Extract the [x, y] coordinate from the center of the cell holding the provided text.  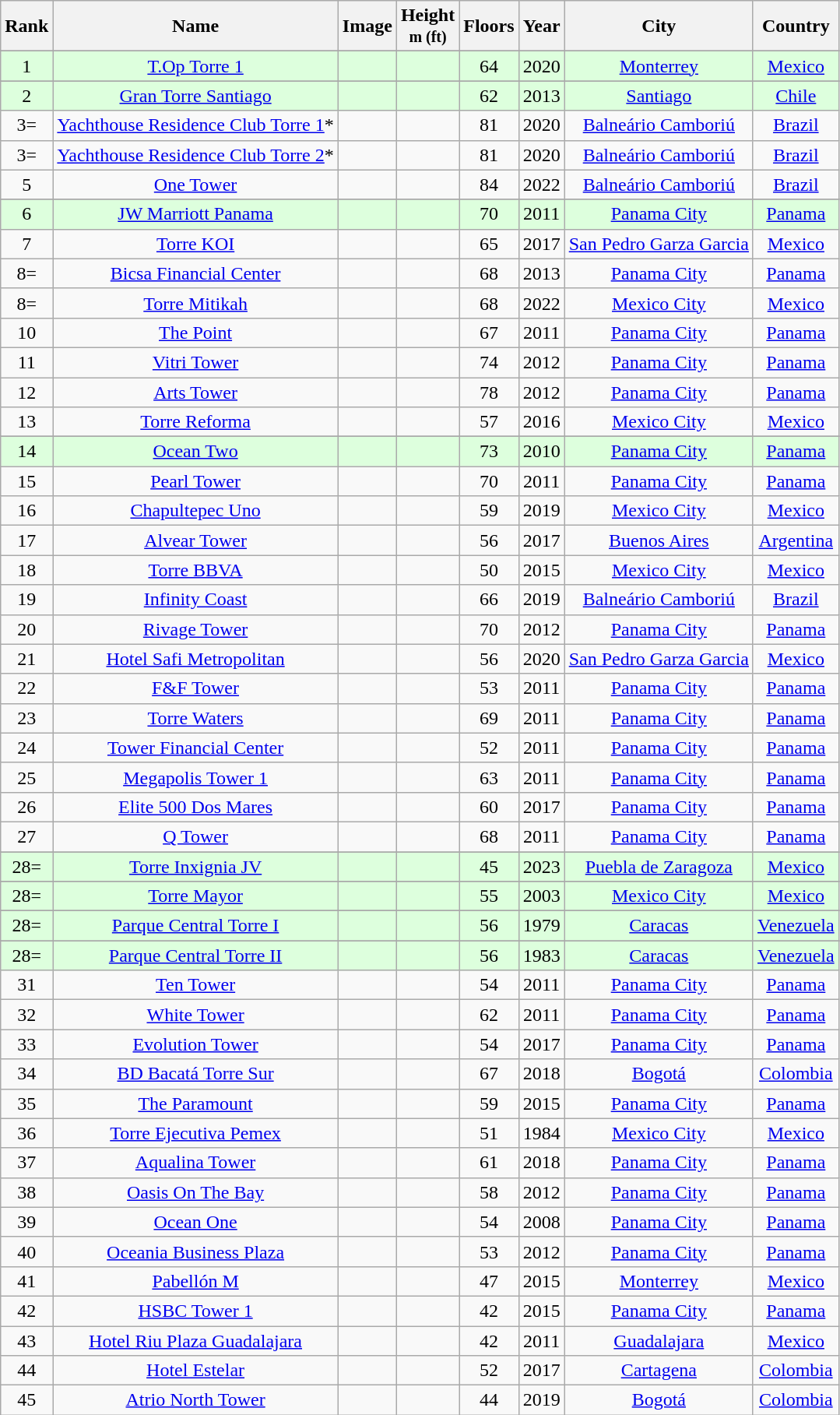
39 [26, 1222]
47 [489, 1281]
22 [26, 688]
31 [26, 985]
Year [542, 26]
21 [26, 659]
HSBC Tower 1 [195, 1311]
Bicsa Financial Center [195, 273]
33 [26, 1044]
One Tower [195, 185]
F&F Tower [195, 688]
Torre Inxignia JV [195, 867]
1984 [542, 1133]
White Tower [195, 1015]
2016 [542, 422]
74 [489, 362]
10 [26, 333]
Parque Central Torre II [195, 956]
Torre Reforma [195, 422]
57 [489, 422]
Hotel Estelar [195, 1371]
37 [26, 1163]
55 [489, 896]
24 [26, 748]
14 [26, 452]
Ocean One [195, 1222]
2 [26, 96]
41 [26, 1281]
Pabellón M [195, 1281]
40 [26, 1251]
34 [26, 1074]
27 [26, 836]
73 [489, 452]
43 [26, 1340]
26 [26, 807]
Alvear Tower [195, 540]
12 [26, 392]
64 [489, 66]
2010 [542, 452]
JW Marriott Panama [195, 214]
Torre Mitikah [195, 303]
The Paramount [195, 1103]
Buenos Aires [659, 540]
Arts Tower [195, 392]
Torre Waters [195, 718]
Floors [489, 26]
Torre Ejecutiva Pemex [195, 1133]
Megapolis Tower 1 [195, 777]
Argentina [796, 540]
Cartagena [659, 1371]
51 [489, 1133]
Name [195, 26]
50 [489, 570]
36 [26, 1133]
Oceania Business Plaza [195, 1251]
Torre KOI [195, 244]
1983 [542, 956]
19 [26, 600]
Aqualina Tower [195, 1163]
58 [489, 1192]
Rivage Tower [195, 629]
Elite 500 Dos Mares [195, 807]
Hotel Safi Metropolitan [195, 659]
Infinity Coast [195, 600]
60 [489, 807]
City [659, 26]
Chapultepec Uno [195, 511]
T.Op Torre 1 [195, 66]
32 [26, 1015]
Torre BBVA [195, 570]
Vitri Tower [195, 362]
78 [489, 392]
1 [26, 66]
18 [26, 570]
BD Bacatá Torre Sur [195, 1074]
Santiago [659, 96]
Puebla de Zaragoza [659, 867]
Atrio North Tower [195, 1400]
17 [26, 540]
Evolution Tower [195, 1044]
2023 [542, 867]
7 [26, 244]
Torre Mayor [195, 896]
Gran Torre Santiago [195, 96]
25 [26, 777]
Chile [796, 96]
Guadalajara [659, 1340]
Hotel Riu Plaza Guadalajara [195, 1340]
Pearl Tower [195, 481]
Heightm (ft) [427, 26]
38 [26, 1192]
Tower Financial Center [195, 748]
Ten Tower [195, 985]
Image [367, 26]
84 [489, 185]
16 [26, 511]
1979 [542, 926]
66 [489, 600]
15 [26, 481]
Yachthouse Residence Club Torre 1* [195, 125]
23 [26, 718]
69 [489, 718]
65 [489, 244]
20 [26, 629]
13 [26, 422]
2003 [542, 896]
Oasis On The Bay [195, 1192]
61 [489, 1163]
The Point [195, 333]
Q Tower [195, 836]
Parque Central Torre I [195, 926]
Rank [26, 26]
35 [26, 1103]
Yachthouse Residence Club Torre 2* [195, 155]
Country [796, 26]
6 [26, 214]
11 [26, 362]
5 [26, 185]
2008 [542, 1222]
Ocean Two [195, 452]
63 [489, 777]
